Return (x, y) of the center of cell containing provided text 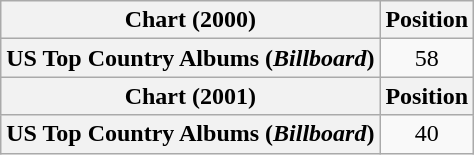
Chart (2000) (190, 20)
40 (427, 134)
58 (427, 58)
Chart (2001) (190, 96)
